Output the (X, Y) coordinate of the center of the cell containing the given text.  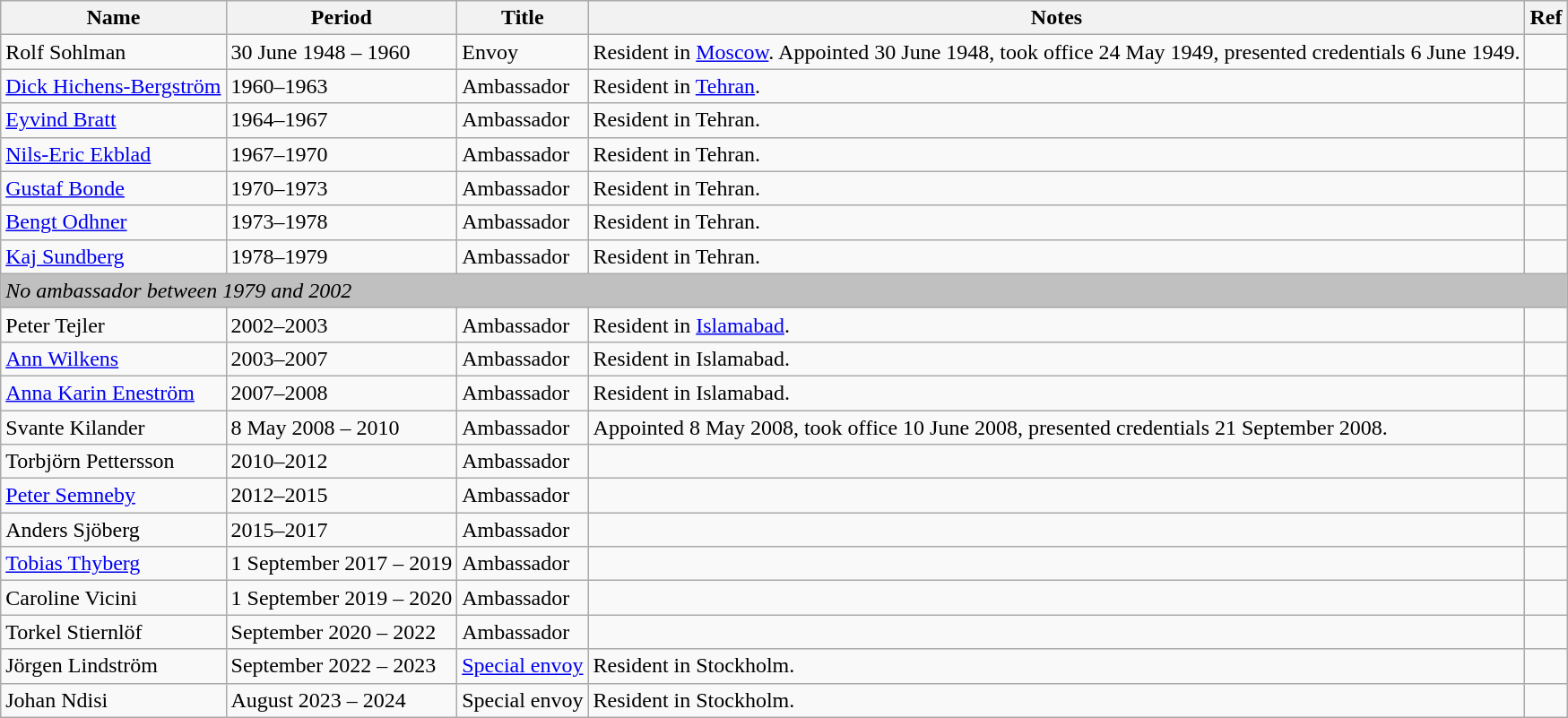
Bengt Odhner (113, 222)
2015–2017 (342, 530)
Peter Tejler (113, 324)
Torkel Stiernlöf (113, 632)
Eyvind Bratt (113, 120)
Envoy (523, 52)
1967–1970 (342, 154)
Kaj Sundberg (113, 256)
Peter Semneby (113, 496)
Dick Hichens-Bergström (113, 86)
1 September 2019 – 2020 (342, 598)
30 June 1948 – 1960 (342, 52)
Jörgen Lindström (113, 666)
1978–1979 (342, 256)
Nils-Eric Ekblad (113, 154)
1970–1973 (342, 188)
Caroline Vicini (113, 598)
Tobias Thyberg (113, 564)
Svante Kilander (113, 428)
1964–1967 (342, 120)
Resident in Moscow. Appointed 30 June 1948, took office 24 May 1949, presented credentials 6 June 1949. (1056, 52)
Ref (1546, 18)
1960–1963 (342, 86)
September 2022 – 2023 (342, 666)
Title (523, 18)
2012–2015 (342, 496)
Torbjörn Pettersson (113, 462)
2007–2008 (342, 393)
Period (342, 18)
2010–2012 (342, 462)
Gustaf Bonde (113, 188)
Rolf Sohlman (113, 52)
Notes (1056, 18)
1973–1978 (342, 222)
September 2020 – 2022 (342, 632)
Name (113, 18)
Anders Sjöberg (113, 530)
No ambassador between 1979 and 2002 (784, 290)
1 September 2017 – 2019 (342, 564)
Johan Ndisi (113, 700)
2002–2003 (342, 324)
August 2023 – 2024 (342, 700)
2003–2007 (342, 359)
Ann Wilkens (113, 359)
Appointed 8 May 2008, took office 10 June 2008, presented credentials 21 September 2008. (1056, 428)
8 May 2008 – 2010 (342, 428)
Anna Karin Eneström (113, 393)
